Pinpoint the cell where the given text exists, returning its [x, y] midpoint coordinate. 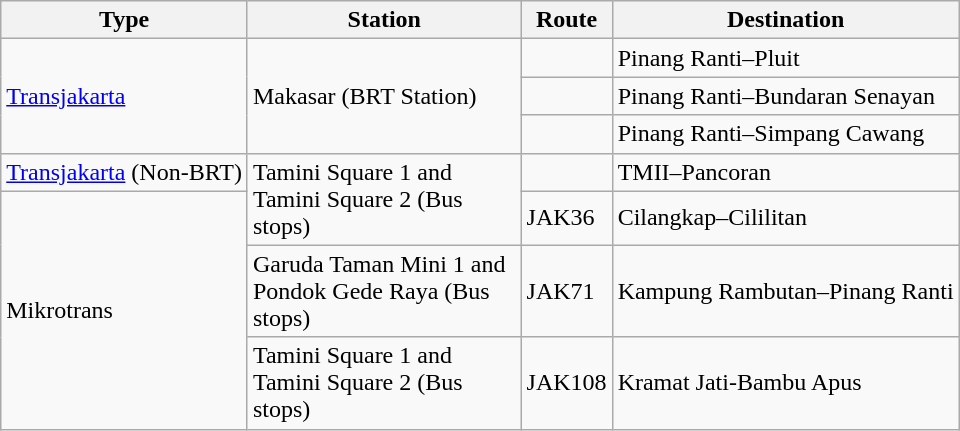
JAK36 [566, 218]
JAK71 [566, 291]
Station [384, 20]
Pinang Ranti–Simpang Cawang [786, 134]
Type [124, 20]
Destination [786, 20]
JAK108 [566, 383]
Transjakarta [124, 96]
Kampung Rambutan–Pinang Ranti [786, 291]
Transjakarta (Non-BRT) [124, 172]
TMII–Pancoran [786, 172]
Makasar (BRT Station) [384, 96]
Kramat Jati-Bambu Apus [786, 383]
Mikrotrans [124, 310]
Route [566, 20]
Pinang Ranti–Bundaran Senayan [786, 96]
Garuda Taman Mini 1 and Pondok Gede Raya (Bus stops) [384, 291]
Cilangkap–Cililitan [786, 218]
Pinang Ranti–Pluit [786, 58]
